Return [X, Y] of the center of cell containing provided text 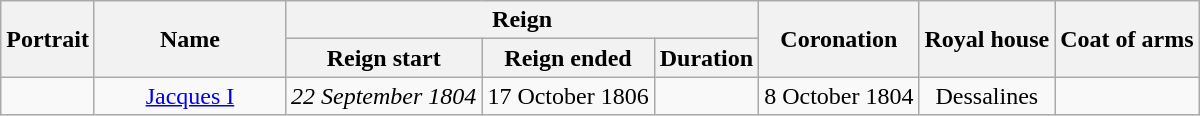
Reign start [383, 58]
17 October 1806 [568, 96]
Name [190, 39]
Portrait [48, 39]
Reign [522, 20]
8 October 1804 [839, 96]
Royal house [987, 39]
Duration [706, 58]
Dessalines [987, 96]
22 September 1804 [383, 96]
Reign ended [568, 58]
Coronation [839, 39]
Coat of arms [1127, 39]
Jacques I [190, 96]
